Find where the given text appears and provide that cell's center as [X, Y] coordinate. 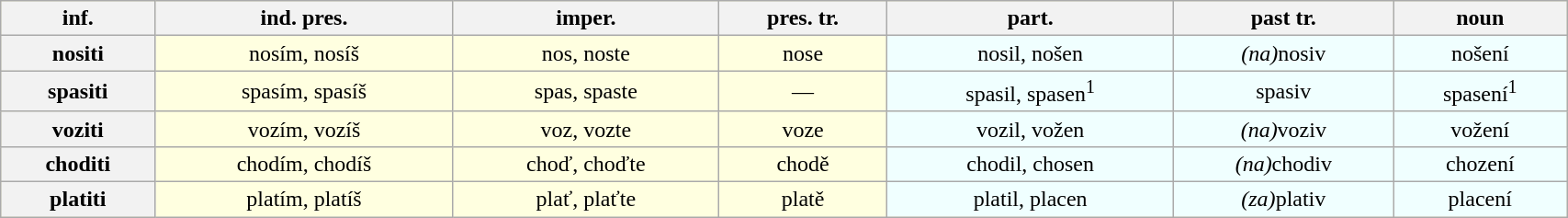
vozil, vožen [1031, 129]
platil, placen [1031, 200]
chodím, chodíš [304, 164]
inf. [78, 18]
spasím, spasíš [304, 92]
part. [1031, 18]
voz, vozte [586, 129]
vožení [1481, 129]
nose [803, 53]
pres. tr. [803, 18]
nos, noste [586, 53]
chození [1481, 164]
past tr. [1284, 18]
(na)voziv [1284, 129]
(na)nosiv [1284, 53]
nosil, nošen [1031, 53]
spasiti [78, 92]
ind. pres. [304, 18]
voziti [78, 129]
nosím, nosíš [304, 53]
plať, plaťte [586, 200]
voze [803, 129]
chodil, chosen [1031, 164]
choditi [78, 164]
spasení1 [1481, 92]
imper. [586, 18]
spas, spaste [586, 92]
choď, choďte [586, 164]
vozím, vozíš [304, 129]
platím, platíš [304, 200]
— [803, 92]
platiti [78, 200]
spasiv [1284, 92]
platě [803, 200]
nošení [1481, 53]
placení [1481, 200]
spasil, spasen1 [1031, 92]
(na)chodiv [1284, 164]
noun [1481, 18]
(za)plativ [1284, 200]
nositi [78, 53]
chodě [803, 164]
